Locate the cell with the specified text and output its (X, Y) center coordinate. 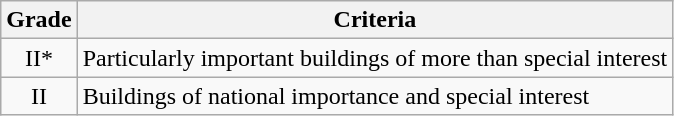
Criteria (375, 20)
II* (39, 58)
Buildings of national importance and special interest (375, 96)
II (39, 96)
Particularly important buildings of more than special interest (375, 58)
Grade (39, 20)
